From the cell containing the given text, extract its center point as (X, Y) coordinate. 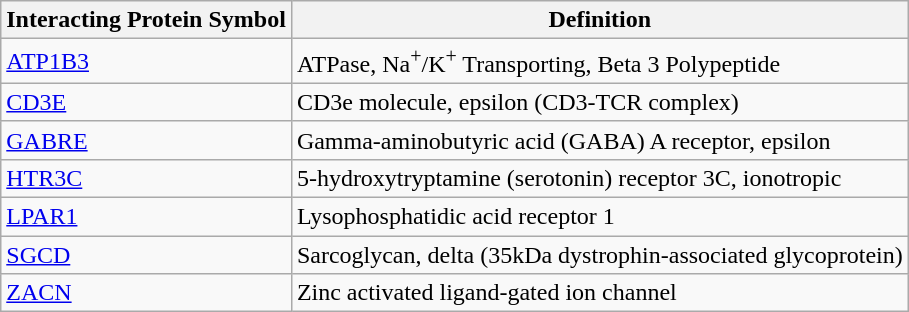
ATPase, Na+/K+ Transporting, Beta 3 Polypeptide (600, 62)
HTR3C (146, 178)
ATP1B3 (146, 62)
Lysophosphatidic acid receptor 1 (600, 217)
Zinc activated ligand-gated ion channel (600, 293)
Sarcoglycan, delta (35kDa dystrophin-associated glycoprotein) (600, 255)
SGCD (146, 255)
CD3E (146, 102)
Interacting Protein Symbol (146, 20)
Gamma-aminobutyric acid (GABA) A receptor, epsilon (600, 140)
GABRE (146, 140)
LPAR1 (146, 217)
ZACN (146, 293)
5-hydroxytryptamine (serotonin) receptor 3C, ionotropic (600, 178)
Definition (600, 20)
CD3e molecule, epsilon (CD3-TCR complex) (600, 102)
